Identify which cell holds the provided text, then report its (X, Y) central coordinate. 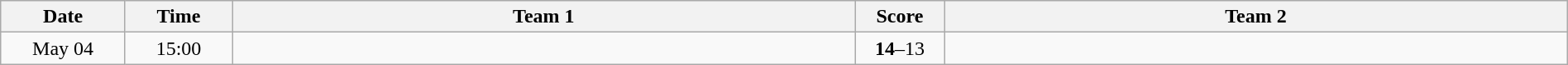
Time (179, 17)
Score (900, 17)
15:00 (179, 48)
14–13 (900, 48)
May 04 (63, 48)
Date (63, 17)
Team 1 (544, 17)
Team 2 (1256, 17)
